Pinpoint the cell where the given text exists, returning its [x, y] midpoint coordinate. 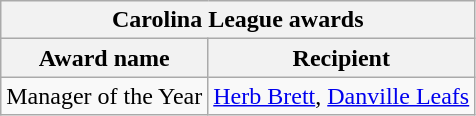
Manager of the Year [104, 96]
Carolina League awards [238, 20]
Herb Brett, Danville Leafs [342, 96]
Award name [104, 58]
Recipient [342, 58]
